Find where the given text appears and provide that cell's center as [x, y] coordinate. 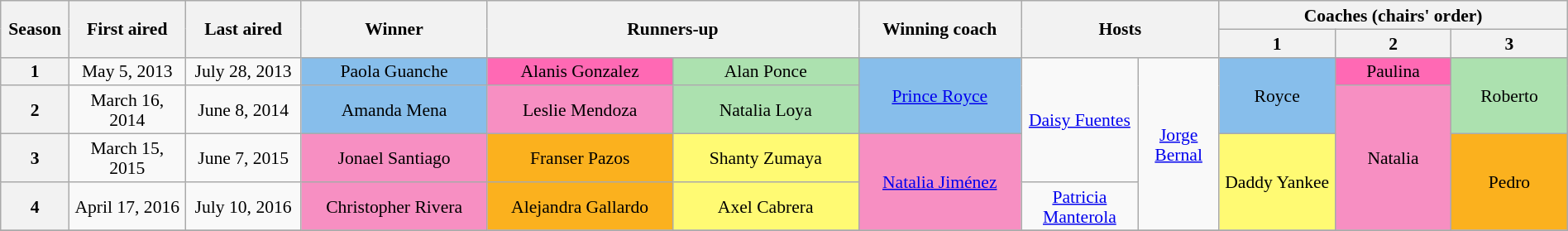
Natalia Loya [766, 110]
Hosts [1120, 29]
Leslie Mendoza [581, 110]
4 [35, 206]
Shanty Zumaya [766, 158]
Patricia Manterola [1079, 206]
Runners-up [673, 29]
Royce [1277, 95]
Daisy Fuentes [1079, 119]
Amanda Mena [394, 110]
Christopher Rivera [394, 206]
Paulina [1393, 71]
Franser Pazos [581, 158]
July 10, 2016 [243, 206]
Paola Guanche [394, 71]
July 28, 2013 [243, 71]
Winning coach [939, 29]
Prince Royce [939, 95]
Jonael Santiago [394, 158]
Alanis Gonzalez [581, 71]
Jorge Bernal [1178, 143]
June 7, 2015 [243, 158]
Winner [394, 29]
March 15, 2015 [127, 158]
Season [35, 29]
Natalia [1393, 158]
Daddy Yankee [1277, 182]
First aired [127, 29]
Alan Ponce [766, 71]
Roberto [1510, 95]
May 5, 2013 [127, 71]
Coaches (chairs' order) [1393, 15]
Axel Cabrera [766, 206]
April 17, 2016 [127, 206]
Pedro [1510, 182]
June 8, 2014 [243, 110]
Last aired [243, 29]
Alejandra Gallardo [581, 206]
Natalia Jiménez [939, 182]
March 16, 2014 [127, 110]
